Locate the cell with the specified text and output its (X, Y) center coordinate. 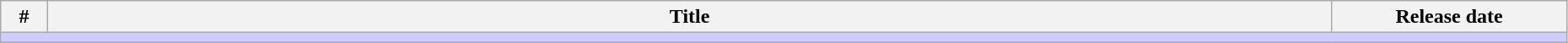
# (24, 17)
Title (689, 17)
Release date (1449, 17)
